Provide the (x, y) coordinate of the cell's center where the given text is located.  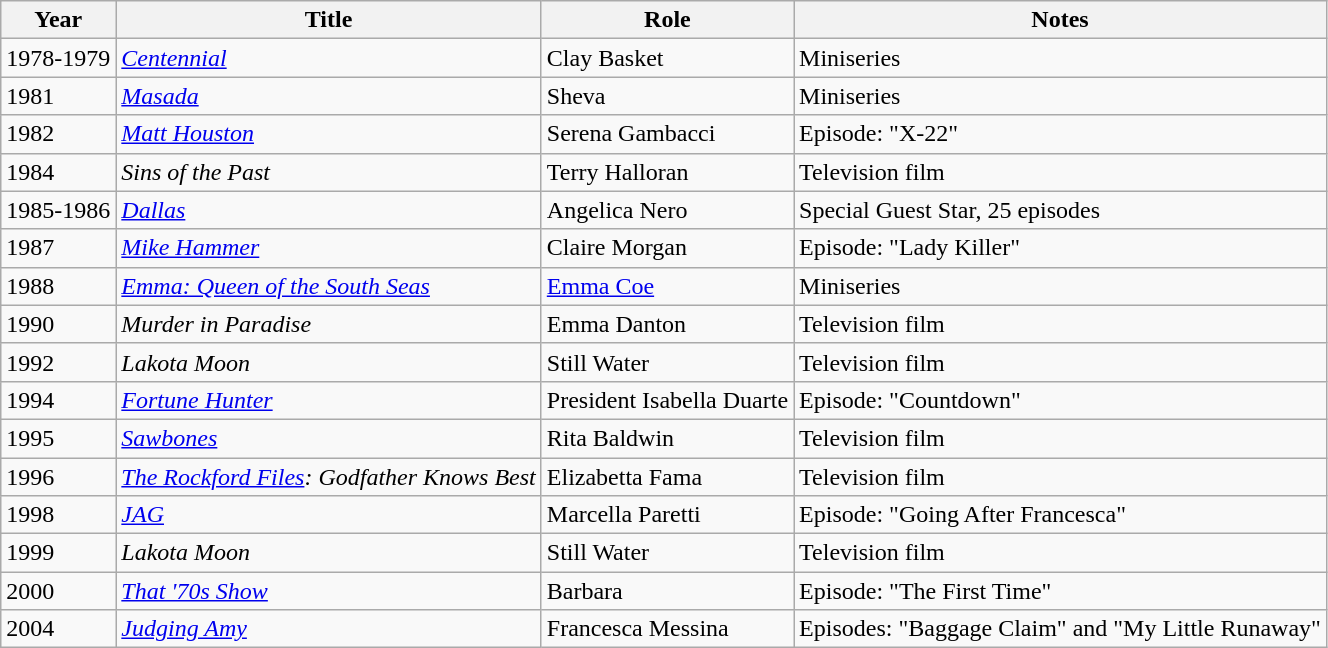
Murder in Paradise (328, 324)
Sawbones (328, 438)
Episode: "X-22" (1060, 134)
1978-1979 (58, 58)
Notes (1060, 20)
Mike Hammer (328, 248)
1981 (58, 96)
President Isabella Duarte (667, 400)
That '70s Show (328, 591)
1994 (58, 400)
Serena Gambacci (667, 134)
1982 (58, 134)
Clay Basket (667, 58)
Sins of the Past (328, 172)
Judging Amy (328, 629)
Title (328, 20)
Terry Halloran (667, 172)
Episode: "Lady Killer" (1060, 248)
Fortune Hunter (328, 400)
Emma Coe (667, 286)
Emma Danton (667, 324)
1984 (58, 172)
1990 (58, 324)
Episode: "The First Time" (1060, 591)
Marcella Paretti (667, 515)
Sheva (667, 96)
JAG (328, 515)
1995 (58, 438)
2000 (58, 591)
Centennial (328, 58)
Matt Houston (328, 134)
1998 (58, 515)
Episodes: "Baggage Claim" and "My Little Runaway" (1060, 629)
1987 (58, 248)
Elizabetta Fama (667, 477)
The Rockford Files: Godfather Knows Best (328, 477)
Episode: "Going After Francesca" (1060, 515)
Special Guest Star, 25 episodes (1060, 210)
Angelica Nero (667, 210)
1999 (58, 553)
1988 (58, 286)
Francesca Messina (667, 629)
Year (58, 20)
1996 (58, 477)
1985-1986 (58, 210)
Dallas (328, 210)
Episode: "Countdown" (1060, 400)
1992 (58, 362)
Barbara (667, 591)
Claire Morgan (667, 248)
2004 (58, 629)
Role (667, 20)
Emma: Queen of the South Seas (328, 286)
Rita Baldwin (667, 438)
Masada (328, 96)
